Output the (x, y) coordinate of the center of the cell containing the given text.  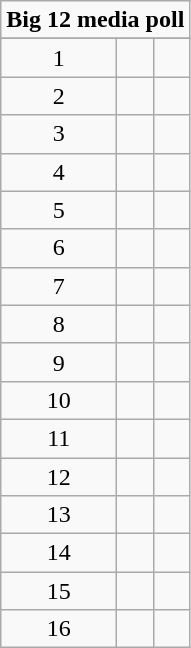
13 (59, 515)
14 (59, 553)
2 (59, 96)
Big 12 media poll (96, 20)
11 (59, 438)
10 (59, 400)
6 (59, 248)
12 (59, 477)
15 (59, 591)
3 (59, 134)
16 (59, 629)
4 (59, 172)
7 (59, 286)
5 (59, 210)
8 (59, 324)
1 (59, 58)
9 (59, 362)
